Search for the cell housing the specified text and yield its (x, y) center coordinate. 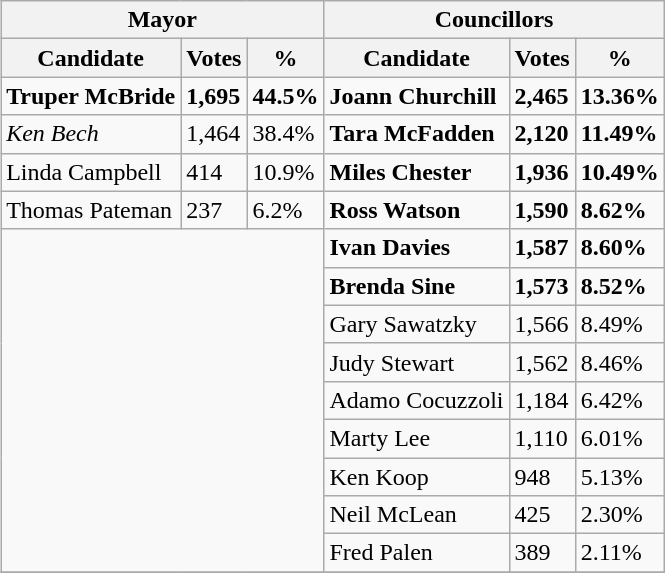
13.36% (620, 96)
Ross Watson (416, 210)
38.4% (286, 134)
948 (542, 477)
Truper McBride (91, 96)
2,465 (542, 96)
2.30% (620, 515)
389 (542, 553)
1,184 (542, 400)
2.11% (620, 553)
Marty Lee (416, 438)
10.49% (620, 172)
1,464 (214, 134)
44.5% (286, 96)
1,590 (542, 210)
414 (214, 172)
Miles Chester (416, 172)
Adamo Cocuzzoli (416, 400)
1,562 (542, 362)
1,573 (542, 286)
6.01% (620, 438)
1,936 (542, 172)
425 (542, 515)
Brenda Sine (416, 286)
1,587 (542, 248)
6.2% (286, 210)
Ivan Davies (416, 248)
11.49% (620, 134)
Councillors (494, 20)
Linda Campbell (91, 172)
8.60% (620, 248)
Neil McLean (416, 515)
8.52% (620, 286)
Joann Churchill (416, 96)
5.13% (620, 477)
8.62% (620, 210)
10.9% (286, 172)
Judy Stewart (416, 362)
1,566 (542, 324)
Fred Palen (416, 553)
8.46% (620, 362)
2,120 (542, 134)
Gary Sawatzky (416, 324)
8.49% (620, 324)
Tara McFadden (416, 134)
1,695 (214, 96)
Ken Bech (91, 134)
237 (214, 210)
1,110 (542, 438)
Mayor (162, 20)
6.42% (620, 400)
Ken Koop (416, 477)
Thomas Pateman (91, 210)
